Search for the cell housing the specified text and yield its [X, Y] center coordinate. 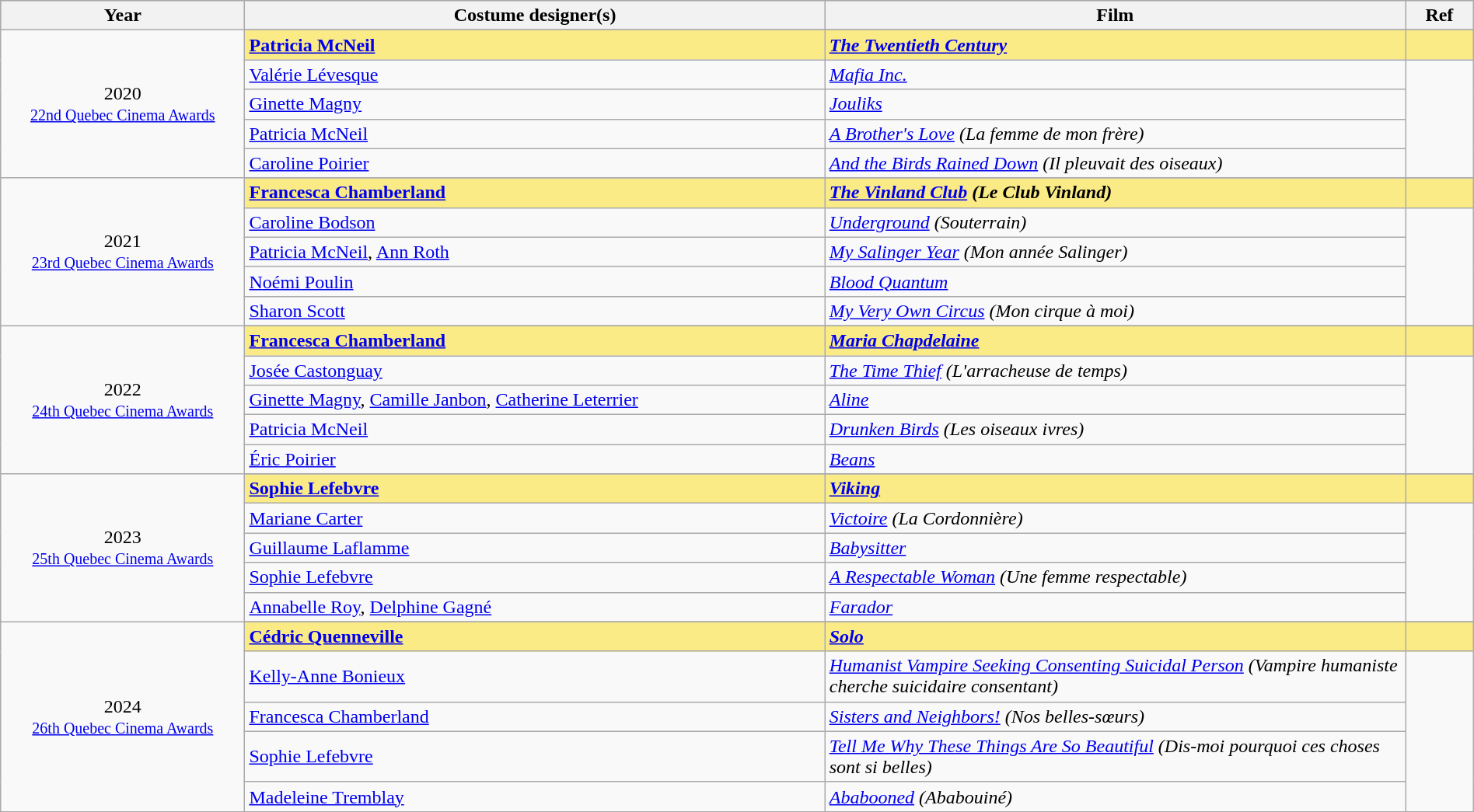
Éric Poirier [535, 459]
Victoire (La Cordonnière) [1115, 518]
The Twentieth Century [1115, 45]
Aline [1115, 400]
Solo [1115, 636]
Viking [1115, 489]
The Vinland Club (Le Club Vinland) [1115, 193]
Guillaume Laflamme [535, 548]
Year [123, 16]
Cédric Quenneville [535, 636]
Blood Quantum [1115, 281]
Ababooned (Ababouiné) [1115, 796]
Josée Castonguay [535, 371]
And the Birds Rained Down (Il pleuvait des oiseaux) [1115, 163]
Beans [1115, 459]
My Very Own Circus (Mon cirque à moi) [1115, 311]
Film [1115, 16]
Drunken Birds (Les oiseaux ivres) [1115, 430]
Caroline Poirier [535, 163]
Ginette Magny [535, 104]
A Respectable Woman (Une femme respectable) [1115, 577]
Ref [1440, 16]
Costume designer(s) [535, 16]
Mariane Carter [535, 518]
Madeleine Tremblay [535, 796]
Patricia McNeil, Ann Roth [535, 252]
The Time Thief (L'arracheuse de temps) [1115, 371]
Sisters and Neighbors! (Nos belles-sœurs) [1115, 716]
202123rd Quebec Cinema Awards [123, 252]
Noémi Poulin [535, 281]
Mafia Inc. [1115, 75]
Maria Chapdelaine [1115, 340]
Caroline Bodson [535, 222]
Kelly-Anne Bonieux [535, 676]
Farador [1115, 607]
My Salinger Year (Mon année Salinger) [1115, 252]
Underground (Souterrain) [1115, 222]
2020 22nd Quebec Cinema Awards [123, 104]
A Brother's Love (La femme de mon frère) [1115, 134]
Humanist Vampire Seeking Consenting Suicidal Person (Vampire humaniste cherche suicidaire consentant) [1115, 676]
Jouliks [1115, 104]
Sharon Scott [535, 311]
202224th Quebec Cinema Awards [123, 399]
202325th Quebec Cinema Awards [123, 548]
202426th Quebec Cinema Awards [123, 716]
Annabelle Roy, Delphine Gagné [535, 607]
Ginette Magny, Camille Janbon, Catherine Leterrier [535, 400]
Babysitter [1115, 548]
Tell Me Why These Things Are So Beautiful (Dis-moi pourquoi ces choses sont si belles) [1115, 757]
Valérie Lévesque [535, 75]
